Return the [X, Y] coordinate for the center point of the cell that contains the specified text.  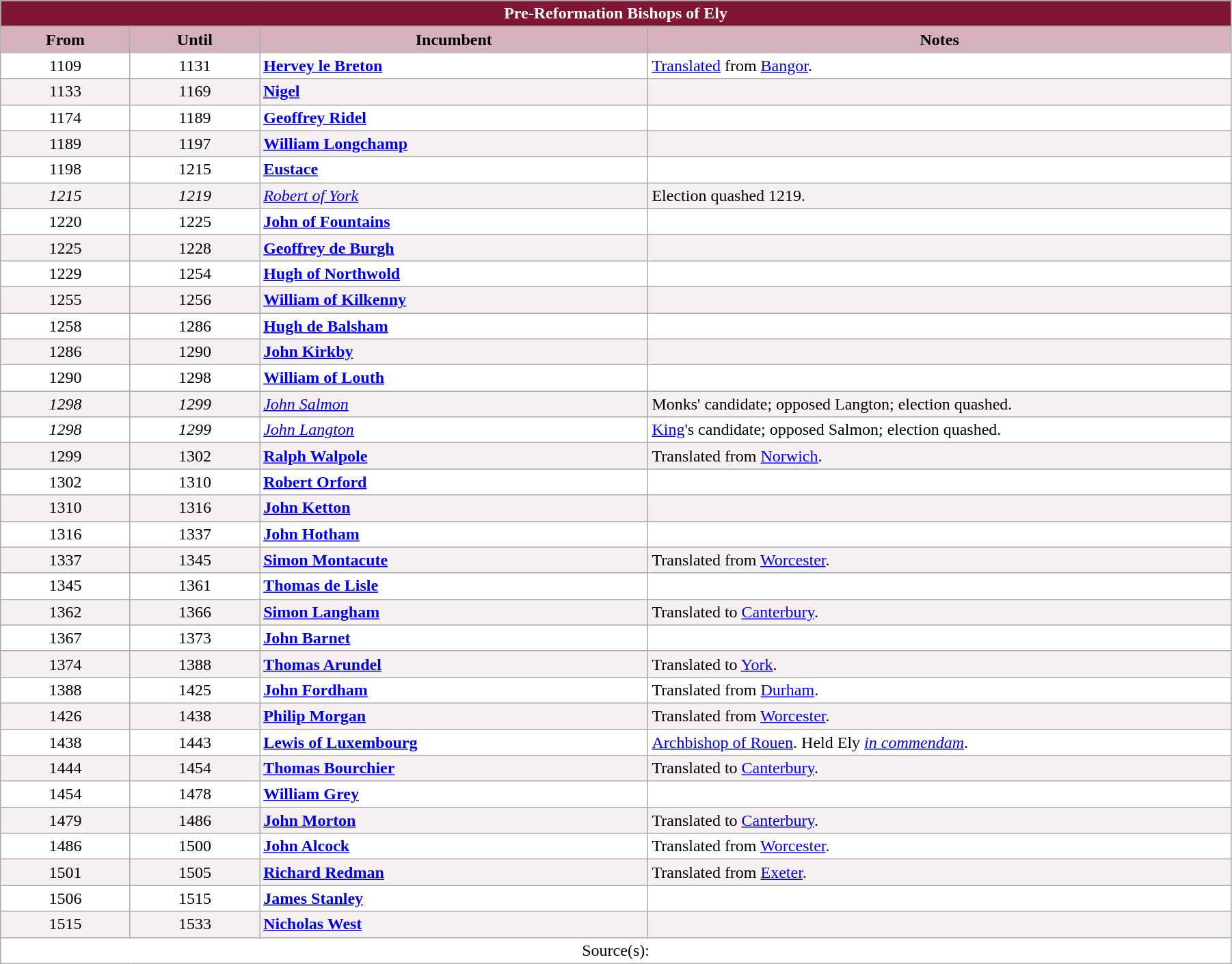
1506 [66, 898]
Election quashed 1219. [939, 196]
Hervey le Breton [454, 66]
John Alcock [454, 846]
1533 [194, 924]
Ralph Walpole [454, 456]
John Morton [454, 820]
1443 [194, 742]
Geoffrey Ridel [454, 118]
1131 [194, 66]
1228 [194, 247]
Source(s): [616, 950]
John of Fountains [454, 222]
1479 [66, 820]
1366 [194, 612]
King's candidate; opposed Salmon; election quashed. [939, 430]
Thomas Bourchier [454, 768]
John Barnet [454, 638]
1133 [66, 92]
1373 [194, 638]
John Salmon [454, 404]
1255 [66, 299]
1254 [194, 273]
Simon Langham [454, 612]
1174 [66, 118]
1219 [194, 196]
Richard Redman [454, 872]
Eustace [454, 170]
Archbishop of Rouen. Held Ely in commendam. [939, 742]
Translated from Exeter. [939, 872]
James Stanley [454, 898]
John Hotham [454, 534]
1197 [194, 144]
1500 [194, 846]
Translated from Durham. [939, 690]
Geoffrey de Burgh [454, 247]
Hugh of Northwold [454, 273]
Monks' candidate; opposed Langton; election quashed. [939, 404]
1501 [66, 872]
1362 [66, 612]
1220 [66, 222]
1169 [194, 92]
William Grey [454, 794]
1367 [66, 638]
1478 [194, 794]
William of Louth [454, 378]
1425 [194, 690]
Nicholas West [454, 924]
Robert Orford [454, 482]
Robert of York [454, 196]
Thomas de Lisle [454, 586]
Philip Morgan [454, 716]
John Langton [454, 430]
1258 [66, 326]
From [66, 40]
1198 [66, 170]
1109 [66, 66]
1444 [66, 768]
1505 [194, 872]
Thomas Arundel [454, 664]
Nigel [454, 92]
1256 [194, 299]
Translated from Bangor. [939, 66]
Notes [939, 40]
Translated to York. [939, 664]
Lewis of Luxembourg [454, 742]
Hugh de Balsham [454, 326]
William of Kilkenny [454, 299]
Until [194, 40]
Incumbent [454, 40]
1361 [194, 586]
William Longchamp [454, 144]
John Ketton [454, 508]
Translated from Norwich. [939, 456]
1374 [66, 664]
1426 [66, 716]
1229 [66, 273]
Pre-Reformation Bishops of Ely [616, 14]
Simon Montacute [454, 560]
John Kirkby [454, 352]
John Fordham [454, 690]
